Detect which cell encompasses the target text, then output its [x, y] center coordinate. 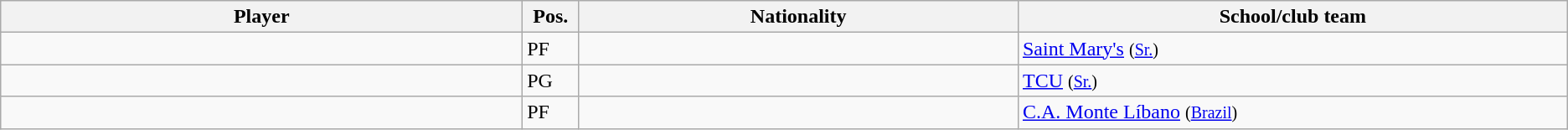
C.A. Monte Líbano (Brazil) [1292, 112]
Nationality [799, 17]
Saint Mary's (Sr.) [1292, 49]
PG [551, 81]
School/club team [1292, 17]
Pos. [551, 17]
TCU (Sr.) [1292, 81]
Player [261, 17]
